Detect which cell encompasses the target text, then output its [X, Y] center coordinate. 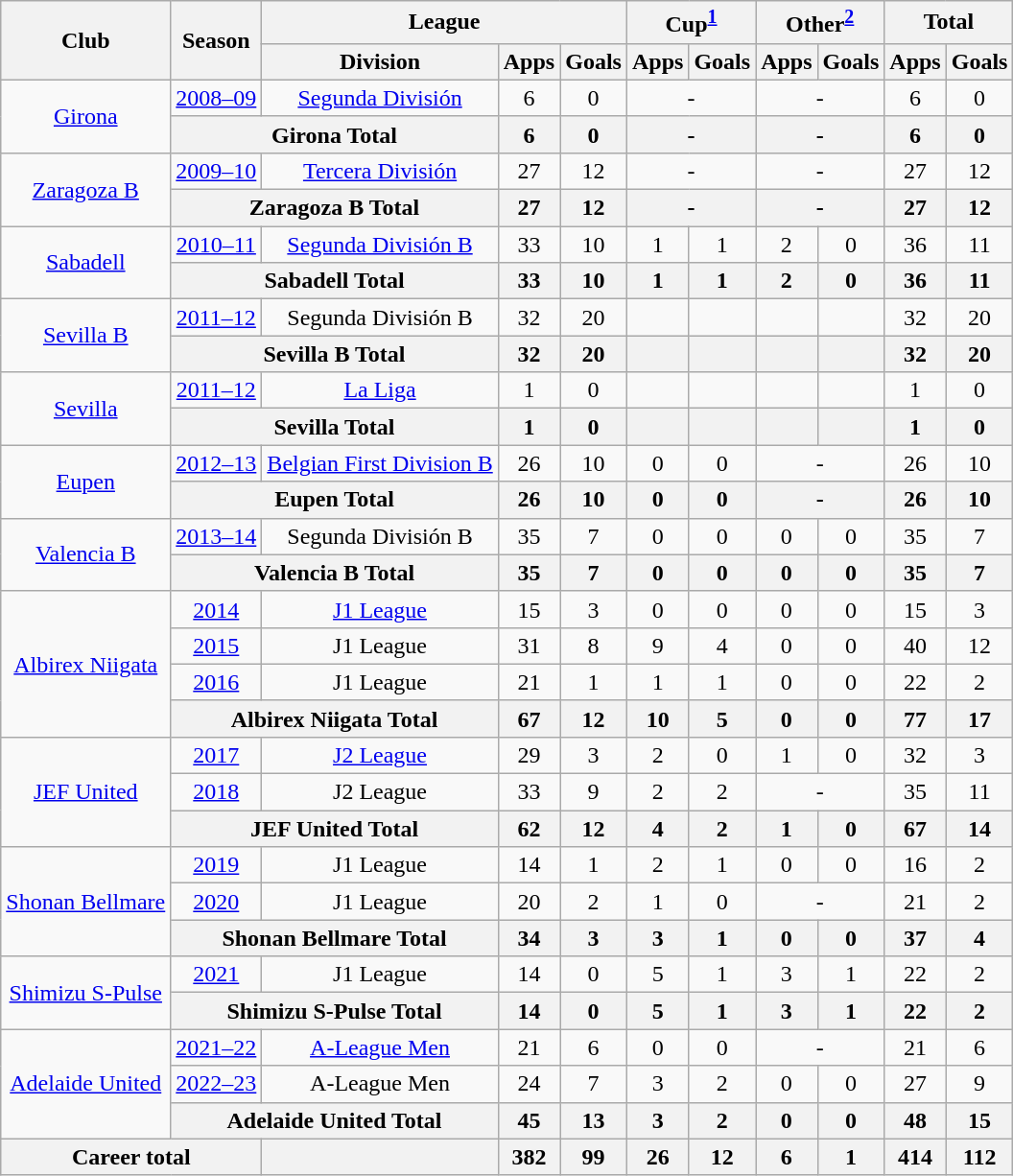
Adelaide United Total [334, 1120]
Eupen Total [334, 500]
45 [529, 1120]
2021–22 [217, 1047]
Girona [86, 116]
31 [529, 646]
Sevilla B [86, 336]
2013–14 [217, 536]
Sevilla B Total [334, 354]
29 [529, 755]
2018 [217, 792]
Zaragoza B [86, 189]
2010–11 [217, 245]
2020 [217, 902]
77 [915, 718]
Zaragoza B Total [334, 208]
Season [217, 40]
Adelaide United [86, 1084]
Shonan Bellmare Total [334, 938]
17 [979, 718]
Sabadell Total [334, 281]
2017 [217, 755]
Belgian First Division B [380, 463]
16 [915, 865]
2015 [217, 646]
2022–23 [217, 1084]
Club [86, 40]
99 [594, 1157]
34 [529, 938]
40 [915, 646]
2014 [217, 609]
JEF United Total [334, 829]
Career total [131, 1157]
24 [529, 1084]
Segunda División [380, 98]
382 [529, 1157]
62 [529, 829]
2009–10 [217, 171]
La Liga [380, 390]
Total [949, 23]
Shimizu S-Pulse Total [334, 1011]
2016 [217, 682]
2012–13 [217, 463]
Tercera División [380, 171]
13 [594, 1120]
8 [594, 646]
2021 [217, 975]
Other2 [820, 23]
Sevilla [86, 409]
League [445, 23]
Sevilla Total [334, 427]
Cup1 [691, 23]
Shimizu S-Pulse [86, 993]
Shonan Bellmare [86, 902]
48 [915, 1120]
2019 [217, 865]
2008–09 [217, 98]
112 [979, 1157]
Albirex Niigata [86, 664]
Valencia B [86, 554]
414 [915, 1157]
Valencia B Total [334, 573]
Girona Total [334, 134]
37 [915, 938]
Division [380, 61]
JEF United [86, 791]
Sabadell [86, 263]
Eupen [86, 482]
Albirex Niigata Total [334, 718]
